Identify which cell holds the provided text, then report its (X, Y) central coordinate. 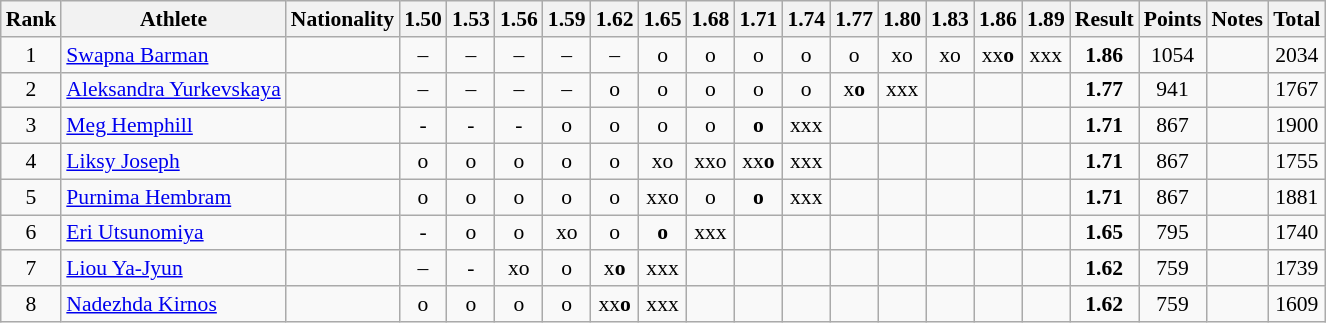
1.68 (711, 19)
7 (32, 269)
Liou Ya-Jyun (174, 269)
2 (32, 90)
Aleksandra Yurkevskaya (174, 90)
Points (1173, 19)
Rank (32, 19)
1054 (1173, 55)
1 (32, 55)
1.59 (567, 19)
1740 (1296, 233)
1.83 (950, 19)
1.56 (519, 19)
3 (32, 126)
5 (32, 197)
1.53 (471, 19)
Nationality (342, 19)
Athlete (174, 19)
Notes (1237, 19)
1767 (1296, 90)
8 (32, 304)
1.89 (1046, 19)
Liksy Joseph (174, 162)
1900 (1296, 126)
1881 (1296, 197)
4 (32, 162)
Swapna Barman (174, 55)
2034 (1296, 55)
Result (1104, 19)
941 (1173, 90)
Purnima Hembram (174, 197)
1.74 (806, 19)
Meg Hemphill (174, 126)
1.80 (902, 19)
1755 (1296, 162)
1609 (1296, 304)
6 (32, 233)
Eri Utsunomiya (174, 233)
1.50 (423, 19)
1739 (1296, 269)
Nadezhda Kirnos (174, 304)
Total (1296, 19)
795 (1173, 233)
